Scan for the cell matching the given text and deliver its [X, Y] coordinate at center. 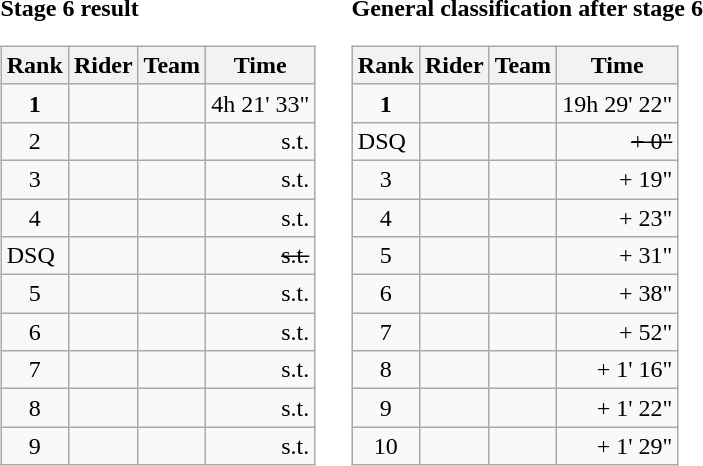
10 [386, 446]
+ 23" [618, 217]
+ 1' 29" [618, 446]
+ 38" [618, 294]
+ 52" [618, 332]
2 [34, 141]
+ 19" [618, 179]
4h 21' 33" [260, 103]
+ 31" [618, 256]
+ 1' 16" [618, 370]
+ 0" [618, 141]
19h 29' 22" [618, 103]
+ 1' 22" [618, 408]
